Pinpoint the cell where the given text exists, returning its [x, y] midpoint coordinate. 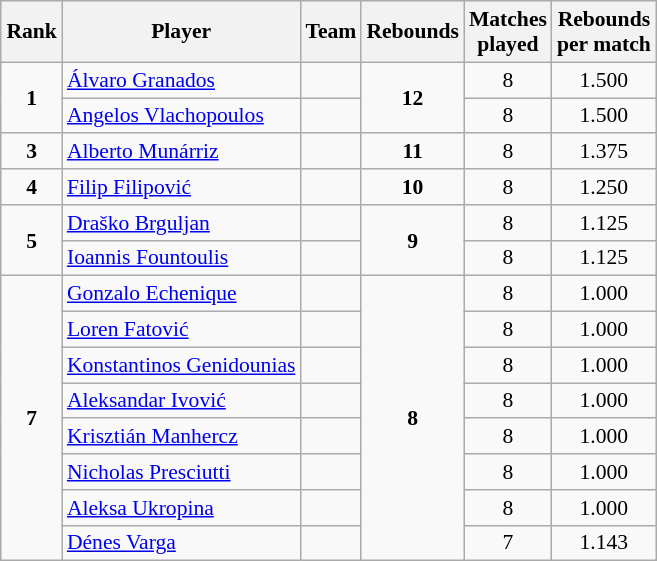
Team [330, 32]
Dénes Varga [182, 543]
Aleksa Ukropina [182, 508]
Álvaro Granados [182, 80]
Matchesplayed [508, 32]
Krisztián Manhercz [182, 437]
Gonzalo Echenique [182, 294]
Konstantinos Genidounias [182, 365]
1 [32, 98]
Ioannis Fountoulis [182, 258]
1.250 [604, 187]
1.143 [604, 543]
11 [412, 152]
Nicholas Presciutti [182, 472]
Draško Brguljan [182, 223]
5 [32, 240]
Rank [32, 32]
Angelos Vlachopoulos [182, 116]
Alberto Munárriz [182, 152]
Aleksandar Ivović [182, 401]
Loren Fatović [182, 330]
Filip Filipović [182, 187]
10 [412, 187]
Reboundsper match [604, 32]
3 [32, 152]
12 [412, 98]
9 [412, 240]
4 [32, 187]
Rebounds [412, 32]
Player [182, 32]
1.375 [604, 152]
